Determine the (X, Y) coordinate at the center of the cell enclosing the given text.  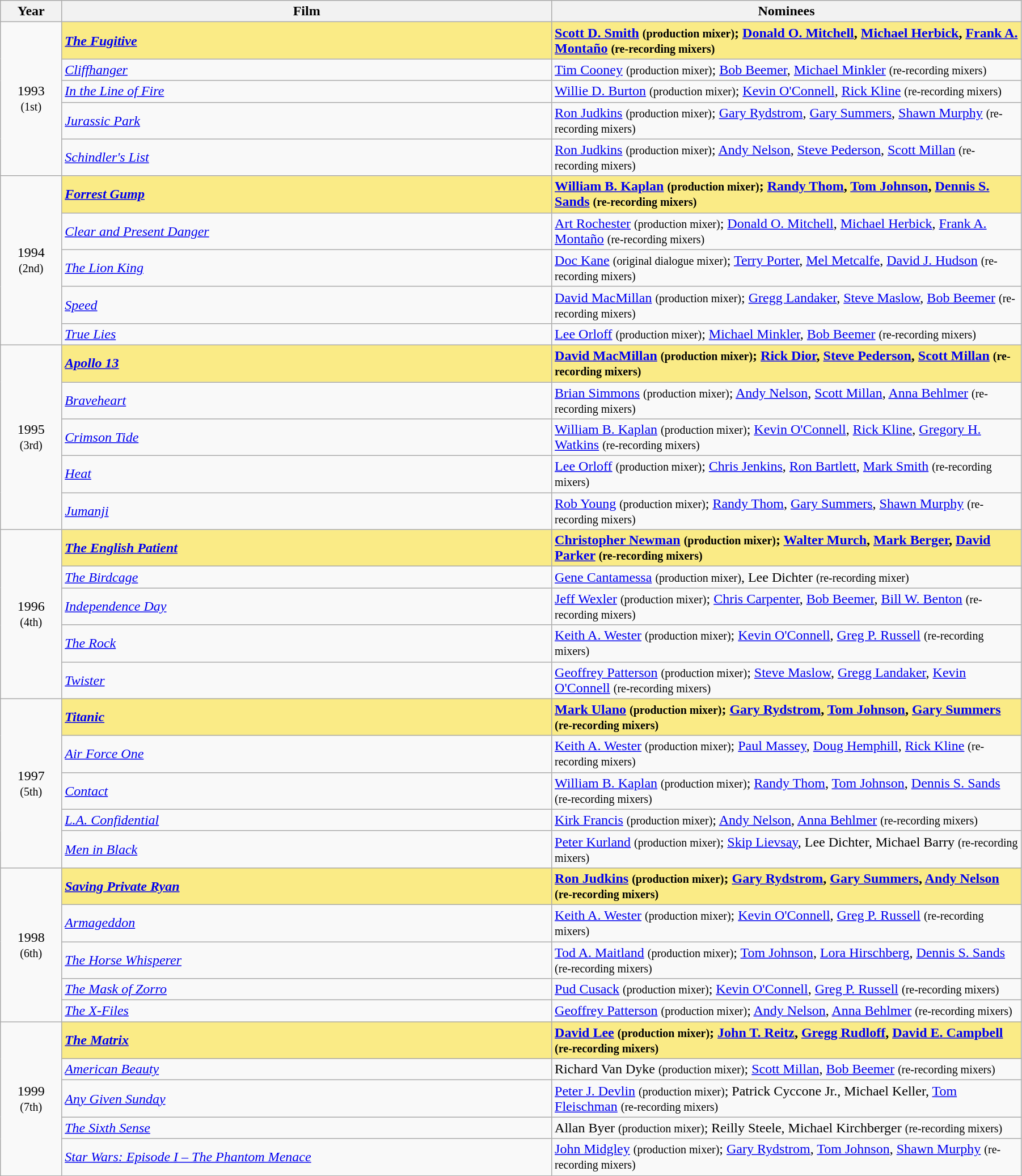
Jeff Wexler (production mixer); Chris Carpenter, Bob Beemer, Bill W. Benton (re-recording mixers) (787, 607)
American Beauty (307, 1069)
Christopher Newman (production mixer); Walter Murch, Mark Berger, David Parker (re-recording mixers) (787, 548)
David Lee (production mixer); John T. Reitz, Gregg Rudloff, David E. Campbell (re-recording mixers) (787, 1040)
Willie D. Burton (production mixer); Kevin O'Connell, Rick Kline (re-recording mixers) (787, 91)
1998 (6th) (31, 945)
Contact (307, 790)
1994 (2nd) (31, 260)
The Sixth Sense (307, 1128)
David MacMillan (production mixer); Gregg Landaker, Steve Maslow, Bob Beemer (re-recording mixers) (787, 305)
In the Line of Fire (307, 91)
Tod A. Maitland (production mixer); Tom Johnson, Lora Hirschberg, Dennis S. Sands (re-recording mixers) (787, 959)
Scott D. Smith (production mixer); Donald O. Mitchell, Michael Herbick, Frank A. Montaño (re-recording mixers) (787, 41)
The Horse Whisperer (307, 959)
Air Force One (307, 754)
Apollo 13 (307, 363)
William B. Kaplan (production mixer); Kevin O'Connell, Rick Kline, Gregory H. Watkins (re-recording mixers) (787, 438)
Brian Simmons (production mixer); Andy Nelson, Scott Millan, Anna Behlmer (re-recording mixers) (787, 400)
Gene Cantamessa (production mixer), Lee Dichter (re-recording mixer) (787, 577)
1999 (7th) (31, 1099)
The Mask of Zorro (307, 989)
Geoffrey Patterson (production mixer); Andy Nelson, Anna Behlmer (re-recording mixers) (787, 1011)
Year (31, 11)
Lee Orloff (production mixer); Chris Jenkins, Ron Bartlett, Mark Smith (re-recording mixers) (787, 474)
Rob Young (production mixer); Randy Thom, Gary Summers, Shawn Murphy (re-recording mixers) (787, 511)
Heat (307, 474)
1996 (4th) (31, 614)
Art Rochester (production mixer); Donald O. Mitchell, Michael Herbick, Frank A. Montaño (re-recording mixers) (787, 231)
The Rock (307, 643)
1993(1st) (31, 99)
Geoffrey Patterson (production mixer); Steve Maslow, Gregg Landaker, Kevin O'Connell (re-recording mixers) (787, 680)
Doc Kane (original dialogue mixer); Terry Porter, Mel Metcalfe, David J. Hudson (re-recording mixers) (787, 268)
Ron Judkins (production mixer); Andy Nelson, Steve Pederson, Scott Millan (re-recording mixers) (787, 158)
Richard Van Dyke (production mixer); Scott Millan, Bob Beemer (re-recording mixers) (787, 1069)
Ron Judkins (production mixer); Gary Rydstrom, Gary Summers, Andy Nelson (re-recording mixers) (787, 886)
The Birdcage (307, 577)
Clear and Present Danger (307, 231)
L.A. Confidential (307, 820)
John Midgley (production mixer); Gary Rydstrom, Tom Johnson, Shawn Murphy (re-recording mixers) (787, 1157)
Speed (307, 305)
Armageddon (307, 923)
Peter Kurland (production mixer); Skip Lievsay, Lee Dichter, Michael Barry (re-recording mixers) (787, 849)
Any Given Sunday (307, 1099)
David MacMillan (production mixer); Rick Dior, Steve Pederson, Scott Millan (re-recording mixers) (787, 363)
Kirk Francis (production mixer); Andy Nelson, Anna Behlmer (re-recording mixers) (787, 820)
Allan Byer (production mixer); Reilly Steele, Michael Kirchberger (re-recording mixers) (787, 1128)
Schindler's List (307, 158)
Cliffhanger (307, 70)
Jurassic Park (307, 120)
The Lion King (307, 268)
The Matrix (307, 1040)
Twister (307, 680)
Tim Cooney (production mixer); Bob Beemer, Michael Minkler (re-recording mixers) (787, 70)
Film (307, 11)
Forrest Gump (307, 194)
Mark Ulano (production mixer); Gary Rydstrom, Tom Johnson, Gary Summers (re-recording mixers) (787, 717)
1997 (5th) (31, 783)
Ron Judkins (production mixer); Gary Rydstrom, Gary Summers, Shawn Murphy (re-recording mixers) (787, 120)
The English Patient (307, 548)
Saving Private Ryan (307, 886)
Independence Day (307, 607)
Braveheart (307, 400)
Lee Orloff (production mixer); Michael Minkler, Bob Beemer (re-recording mixers) (787, 334)
Crimson Tide (307, 438)
1995 (3rd) (31, 437)
Star Wars: Episode I – The Phantom Menace (307, 1157)
Keith A. Wester (production mixer); Paul Massey, Doug Hemphill, Rick Kline (re-recording mixers) (787, 754)
The Fugitive (307, 41)
Titanic (307, 717)
Men in Black (307, 849)
Nominees (787, 11)
Pud Cusack (production mixer); Kevin O'Connell, Greg P. Russell (re-recording mixers) (787, 989)
True Lies (307, 334)
Jumanji (307, 511)
The X-Files (307, 1011)
Peter J. Devlin (production mixer); Patrick Cyccone Jr., Michael Keller, Tom Fleischman (re-recording mixers) (787, 1099)
